Determine the (x, y) coordinate at the center of the cell enclosing the given text.  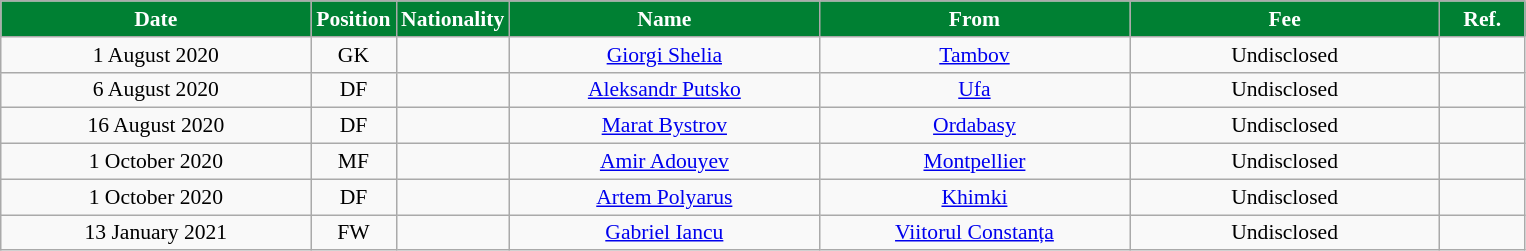
FW (354, 233)
1 August 2020 (156, 55)
Ordabasy (974, 126)
16 August 2020 (156, 126)
GK (354, 55)
Date (156, 19)
Montpellier (974, 162)
6 August 2020 (156, 90)
Nationality (452, 19)
Ufa (974, 90)
Marat Bystrov (664, 126)
Aleksandr Putsko (664, 90)
Name (664, 19)
Khimki (974, 197)
Position (354, 19)
Tambov (974, 55)
Viitorul Constanța (974, 233)
13 January 2021 (156, 233)
From (974, 19)
Ref. (1482, 19)
MF (354, 162)
Fee (1285, 19)
Gabriel Iancu (664, 233)
Amir Adouyev (664, 162)
Artem Polyarus (664, 197)
Giorgi Shelia (664, 55)
